Pinpoint the cell where the given text exists, returning its (x, y) midpoint coordinate. 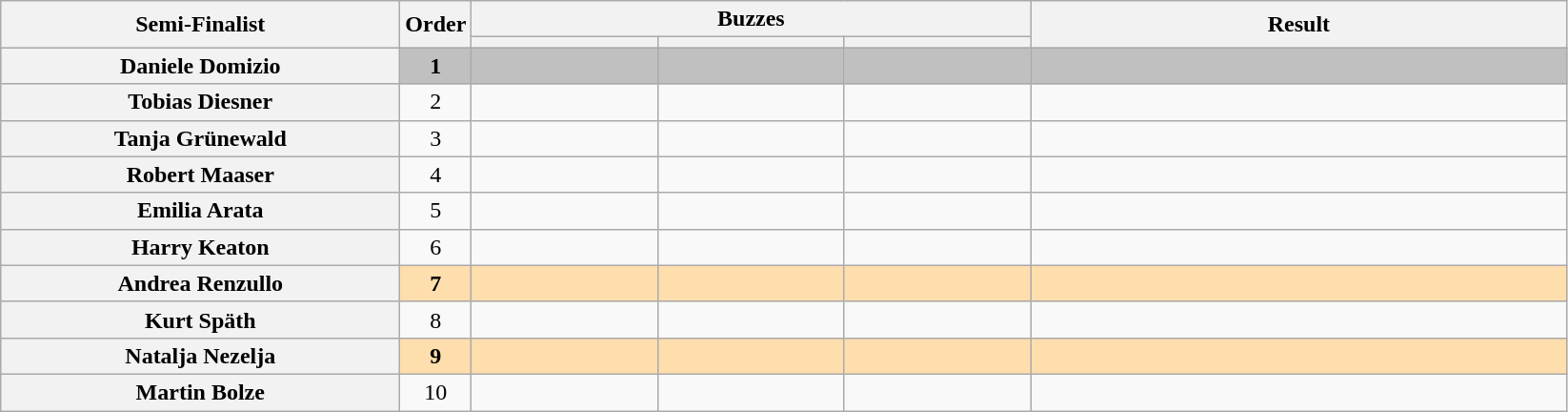
Robert Maaser (200, 175)
7 (436, 283)
8 (436, 319)
5 (436, 211)
1 (436, 66)
Kurt Späth (200, 319)
6 (436, 247)
Daniele Domizio (200, 66)
Buzzes (751, 19)
Tanja Grünewald (200, 138)
10 (436, 392)
4 (436, 175)
Natalja Nezelja (200, 356)
Emilia Arata (200, 211)
3 (436, 138)
9 (436, 356)
2 (436, 102)
Tobias Diesner (200, 102)
Martin Bolze (200, 392)
Result (1299, 25)
Harry Keaton (200, 247)
Order (436, 25)
Andrea Renzullo (200, 283)
Semi-Finalist (200, 25)
